Pinpoint the cell where the given text exists, returning its [X, Y] midpoint coordinate. 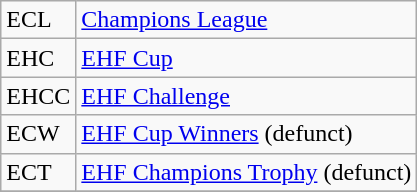
EHF Cup Winners (defunct) [246, 134]
EHCC [38, 96]
EHF Cup [246, 58]
EHC [38, 58]
ECW [38, 134]
ECL [38, 20]
EHF Champions Trophy (defunct) [246, 172]
ECT [38, 172]
Champions League [246, 20]
EHF Challenge [246, 96]
